Locate the cell with the specified text and output its [X, Y] center coordinate. 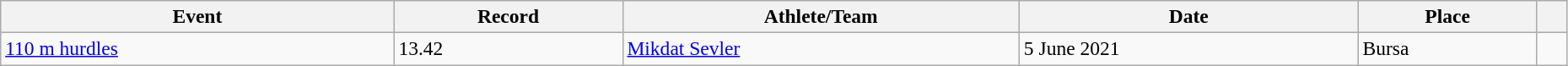
Bursa [1447, 48]
13.42 [508, 48]
5 June 2021 [1188, 48]
Record [508, 16]
Event [197, 16]
Date [1188, 16]
Mikdat Sevler [821, 48]
Place [1447, 16]
110 m hurdles [197, 48]
Athlete/Team [821, 16]
